Scan for the cell matching the given text and deliver its (X, Y) coordinate at center. 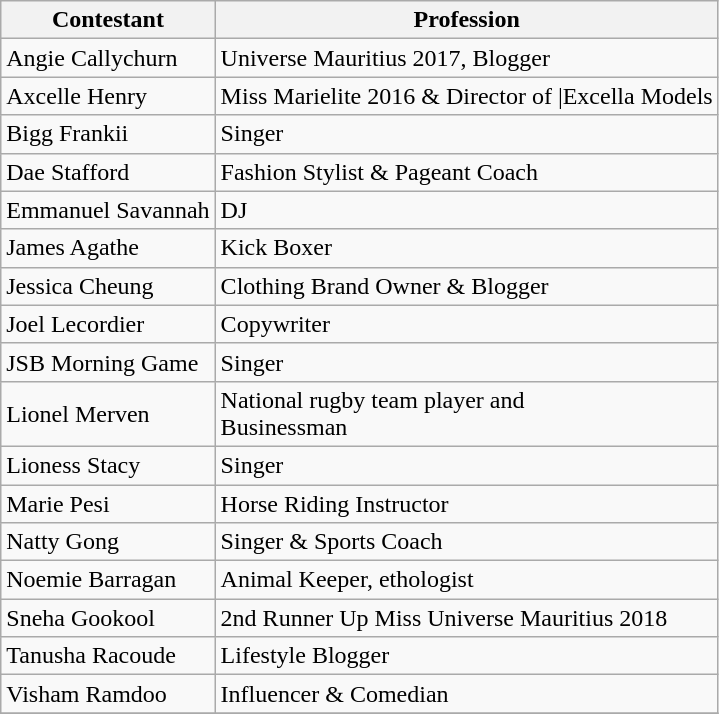
Natty Gong (108, 542)
Kick Boxer (466, 248)
Jessica Cheung (108, 286)
Lifestyle Blogger (466, 656)
Sneha Gookool (108, 618)
Influencer & Comedian (466, 694)
Miss Marielite 2016 & Director of |Excella Models (466, 96)
Axcelle Henry (108, 96)
Clothing Brand Owner & Blogger (466, 286)
Animal Keeper, ethologist (466, 580)
James Agathe (108, 248)
Bigg Frankii (108, 134)
Noemie Barragan (108, 580)
Angie Callychurn (108, 58)
2nd Runner Up Miss Universe Mauritius 2018 (466, 618)
Joel Lecordier (108, 324)
Fashion Stylist & Pageant Coach (466, 172)
Horse Riding Instructor (466, 503)
Emmanuel Savannah (108, 210)
Lionel Merven (108, 414)
DJ (466, 210)
Singer & Sports Coach (466, 542)
Universe Mauritius 2017, Blogger (466, 58)
Tanusha Racoude (108, 656)
Contestant (108, 20)
Visham Ramdoo (108, 694)
JSB Morning Game (108, 362)
Lioness Stacy (108, 465)
Copywriter (466, 324)
Dae Stafford (108, 172)
Profession (466, 20)
Marie Pesi (108, 503)
National rugby team player andBusinessman (466, 414)
